From the cell containing the given text, extract its center point as [X, Y] coordinate. 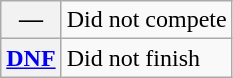
Did not compete [146, 20]
Did not finish [146, 58]
— [31, 20]
DNF [31, 58]
